Return [x, y] of the center of cell containing provided text 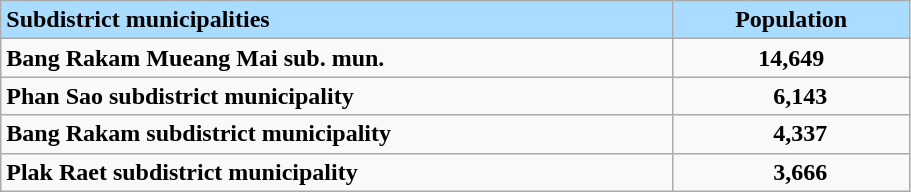
Phan Sao subdistrict municipality [337, 96]
4,337 [791, 134]
3,666 [791, 172]
Population [791, 20]
14,649 [791, 58]
6,143 [791, 96]
Bang Rakam subdistrict municipality [337, 134]
Bang Rakam Mueang Mai sub. mun. [337, 58]
Subdistrict municipalities [337, 20]
Plak Raet subdistrict municipality [337, 172]
